Detect which cell encompasses the target text, then output its (x, y) center coordinate. 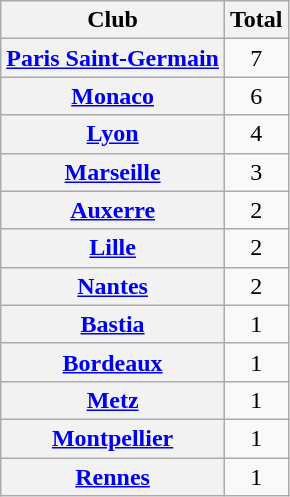
Club (113, 20)
Auxerre (113, 210)
Monaco (113, 96)
3 (256, 172)
Rennes (113, 477)
Paris Saint-Germain (113, 58)
Metz (113, 400)
4 (256, 134)
Nantes (113, 286)
Montpellier (113, 438)
7 (256, 58)
6 (256, 96)
Bastia (113, 324)
Lyon (113, 134)
Bordeaux (113, 362)
Lille (113, 248)
Marseille (113, 172)
Total (256, 20)
